Return (X, Y) of the center of cell containing provided text 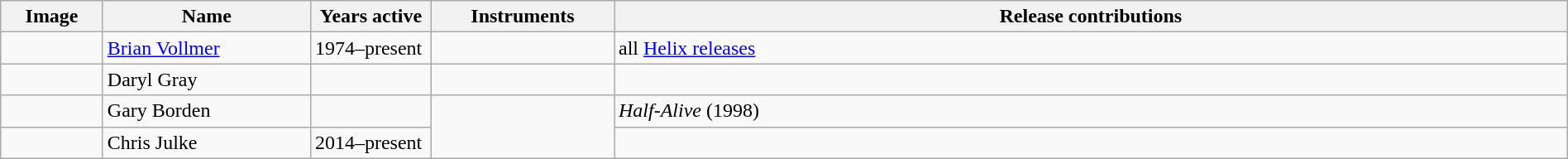
2014–present (370, 142)
Half-Alive (1998) (1090, 111)
1974–present (370, 48)
Chris Julke (207, 142)
Gary Borden (207, 111)
all Helix releases (1090, 48)
Years active (370, 17)
Daryl Gray (207, 79)
Release contributions (1090, 17)
Instruments (523, 17)
Name (207, 17)
Brian Vollmer (207, 48)
Image (52, 17)
